Locate the cell with the specified text and output its (X, Y) center coordinate. 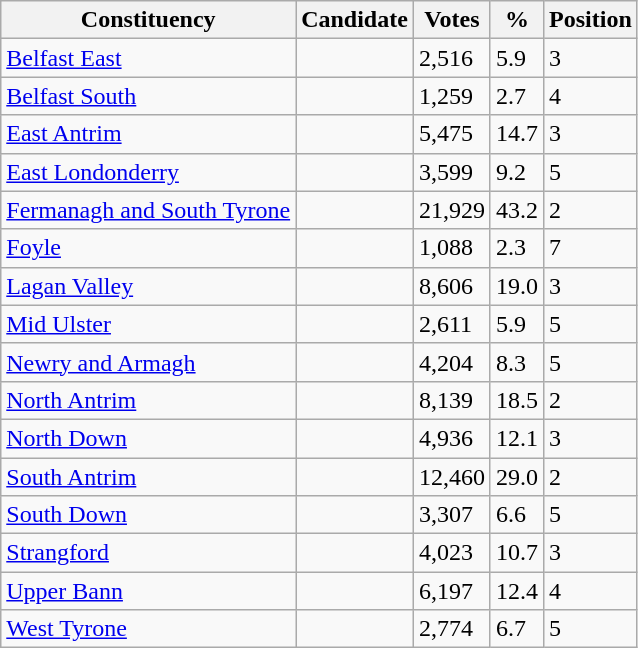
Upper Bann (148, 591)
Lagan Valley (148, 286)
Fermanagh and South Tyrone (148, 210)
2,774 (452, 629)
8,606 (452, 286)
9.2 (516, 172)
South Down (148, 515)
% (516, 20)
6,197 (452, 591)
4,936 (452, 438)
8.3 (516, 362)
2,516 (452, 58)
3,307 (452, 515)
4,204 (452, 362)
2.7 (516, 96)
North Down (148, 438)
West Tyrone (148, 629)
18.5 (516, 400)
Belfast East (148, 58)
7 (591, 248)
43.2 (516, 210)
East Antrim (148, 134)
Newry and Armagh (148, 362)
Belfast South (148, 96)
Position (591, 20)
4,023 (452, 553)
Candidate (355, 20)
2.3 (516, 248)
Foyle (148, 248)
South Antrim (148, 477)
12.4 (516, 591)
2,611 (452, 324)
3,599 (452, 172)
Votes (452, 20)
14.7 (516, 134)
29.0 (516, 477)
6.6 (516, 515)
Mid Ulster (148, 324)
6.7 (516, 629)
12.1 (516, 438)
10.7 (516, 553)
21,929 (452, 210)
Strangford (148, 553)
1,259 (452, 96)
12,460 (452, 477)
North Antrim (148, 400)
Constituency (148, 20)
8,139 (452, 400)
5,475 (452, 134)
1,088 (452, 248)
19.0 (516, 286)
East Londonderry (148, 172)
